Detect which cell encompasses the target text, then output its [X, Y] center coordinate. 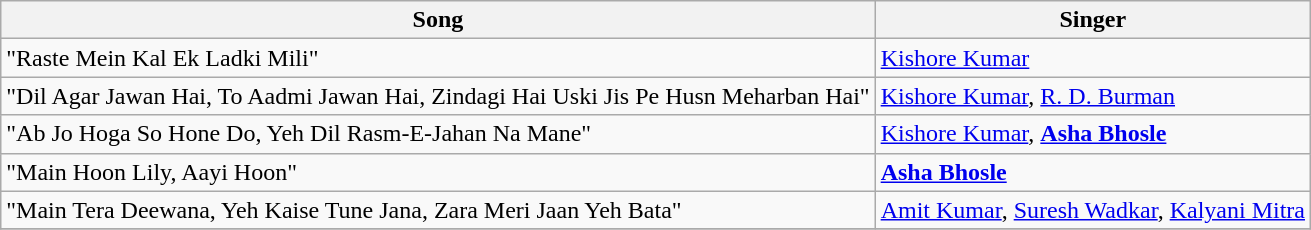
Singer [1092, 20]
Kishore Kumar, R. D. Burman [1092, 96]
Kishore Kumar, Asha Bhosle [1092, 134]
Song [438, 20]
"Main Tera Deewana, Yeh Kaise Tune Jana, Zara Meri Jaan Yeh Bata" [438, 210]
Kishore Kumar [1092, 58]
Asha Bhosle [1092, 172]
"Ab Jo Hoga So Hone Do, Yeh Dil Rasm-E-Jahan Na Mane" [438, 134]
"Main Hoon Lily, Aayi Hoon" [438, 172]
"Dil Agar Jawan Hai, To Aadmi Jawan Hai, Zindagi Hai Uski Jis Pe Husn Meharban Hai" [438, 96]
"Raste Mein Kal Ek Ladki Mili" [438, 58]
Amit Kumar, Suresh Wadkar, Kalyani Mitra [1092, 210]
